For the text-containing cell, return its midpoint in (X, Y) coordinate format. 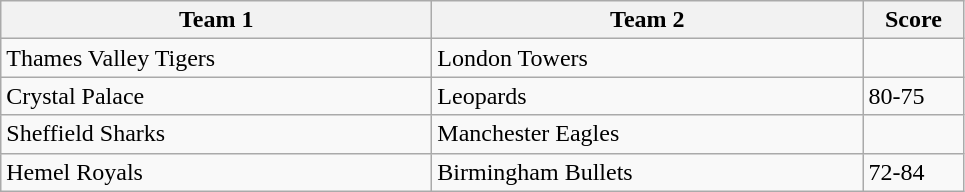
Score (914, 20)
Team 1 (216, 20)
Leopards (648, 96)
Manchester Eagles (648, 134)
London Towers (648, 58)
80-75 (914, 96)
Sheffield Sharks (216, 134)
Crystal Palace (216, 96)
Birmingham Bullets (648, 172)
Thames Valley Tigers (216, 58)
72-84 (914, 172)
Team 2 (648, 20)
Hemel Royals (216, 172)
